Provide the [X, Y] coordinate of the cell's center where the given text is located.  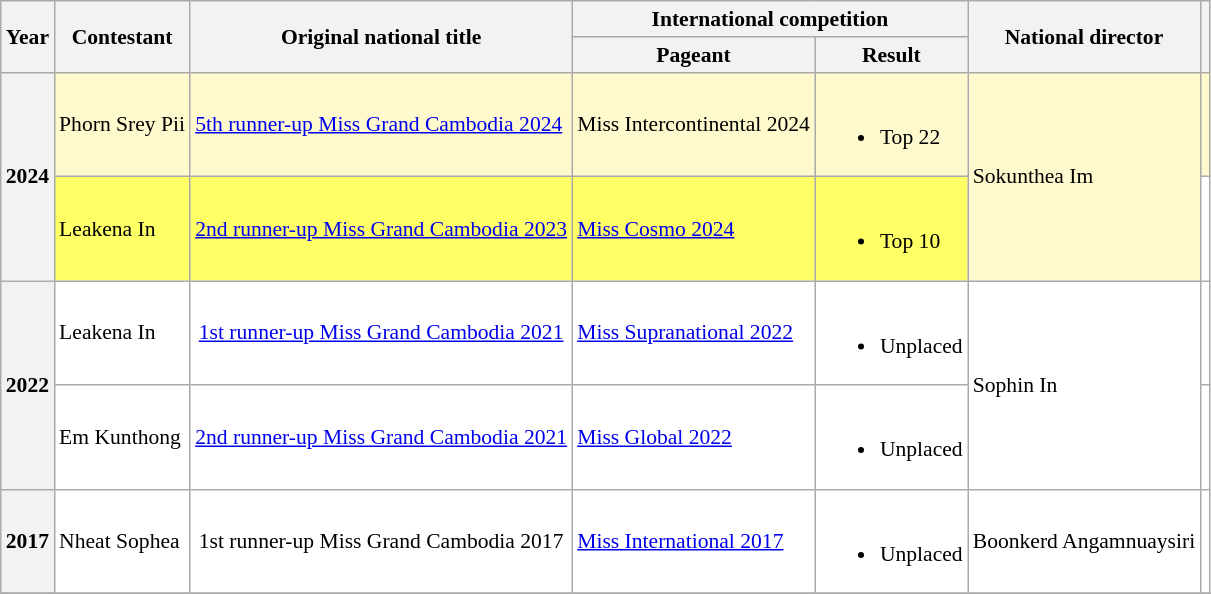
5th runner-up Miss Grand Cambodia 2024 [381, 124]
Original national title [381, 36]
Phorn Srey Pii [122, 124]
Contestant [122, 36]
1st runner-up Miss Grand Cambodia 2021 [381, 333]
Miss Global 2022 [694, 437]
National director [1084, 36]
1st runner-up Miss Grand Cambodia 2017 [381, 542]
Sophin In [1084, 386]
Nheat Sophea [122, 542]
Year [28, 36]
Miss International 2017 [694, 542]
Miss Supranational 2022 [694, 333]
2022 [28, 386]
Sokunthea Im [1084, 176]
2017 [28, 542]
Boonkerd Angamnuaysiri [1084, 542]
International competition [770, 19]
Miss Cosmo 2024 [694, 229]
Em Kunthong [122, 437]
Top 10 [892, 229]
2nd runner-up Miss Grand Cambodia 2021 [381, 437]
Pageant [694, 55]
Miss Intercontinental 2024 [694, 124]
2024 [28, 176]
2nd runner-up Miss Grand Cambodia 2023 [381, 229]
Result [892, 55]
Top 22 [892, 124]
